Pinpoint the cell where the given text exists, returning its (X, Y) midpoint coordinate. 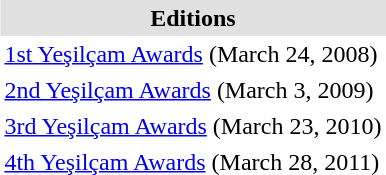
3rd Yeşilçam Awards (March 23, 2010) (193, 126)
2nd Yeşilçam Awards (March 3, 2009) (193, 90)
Editions (193, 18)
1st Yeşilçam Awards (March 24, 2008) (193, 54)
